Locate the cell with the specified text and output its (X, Y) center coordinate. 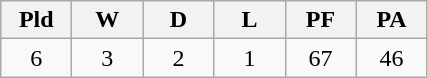
PF (320, 20)
2 (178, 58)
Pld (36, 20)
1 (250, 58)
46 (392, 58)
67 (320, 58)
PA (392, 20)
L (250, 20)
6 (36, 58)
D (178, 20)
W (108, 20)
3 (108, 58)
